Detect which cell encompasses the target text, then output its [X, Y] center coordinate. 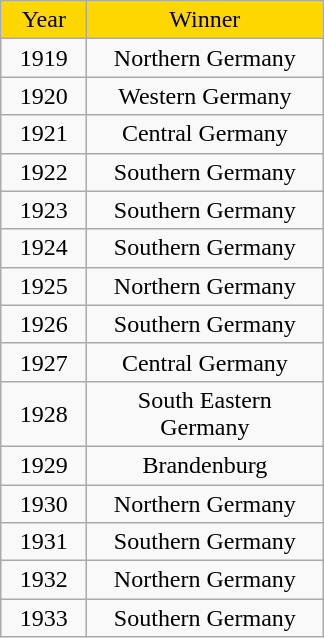
1932 [44, 580]
Brandenburg [205, 465]
1919 [44, 58]
1927 [44, 362]
1928 [44, 414]
Winner [205, 20]
1930 [44, 503]
1924 [44, 248]
1929 [44, 465]
1921 [44, 134]
1920 [44, 96]
1926 [44, 324]
South Eastern Germany [205, 414]
1922 [44, 172]
1931 [44, 542]
1923 [44, 210]
1933 [44, 618]
Year [44, 20]
Western Germany [205, 96]
1925 [44, 286]
